Return the [X, Y] coordinate for the center point of the cell that contains the specified text.  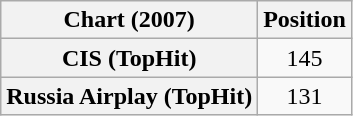
131 [305, 96]
Position [305, 20]
Chart (2007) [130, 20]
CIS (TopHit) [130, 58]
145 [305, 58]
Russia Airplay (TopHit) [130, 96]
